Detect which cell encompasses the target text, then output its (X, Y) center coordinate. 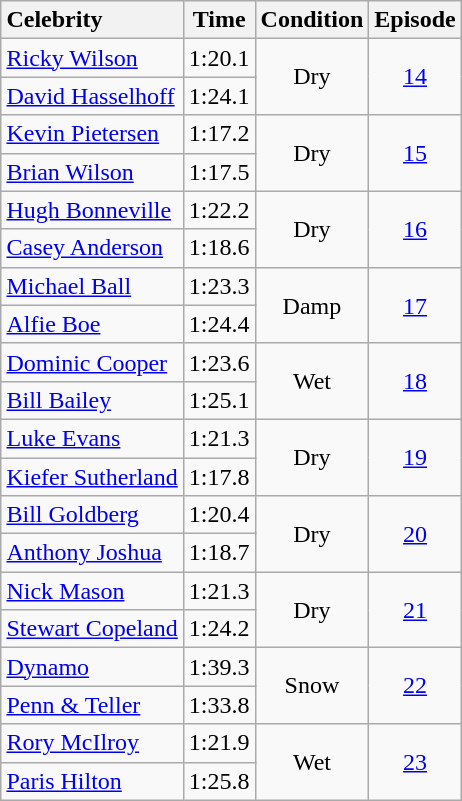
Penn & Teller (92, 705)
21 (415, 610)
Hugh Bonneville (92, 210)
Condition (312, 20)
Nick Mason (92, 591)
David Hasselhoff (92, 96)
Bill Goldberg (92, 515)
Celebrity (92, 20)
1:25.1 (219, 400)
1:24.2 (219, 629)
1:24.4 (219, 324)
Damp (312, 305)
17 (415, 305)
1:33.8 (219, 705)
Stewart Copeland (92, 629)
1:17.5 (219, 172)
1:25.8 (219, 781)
1:23.3 (219, 286)
23 (415, 762)
Brian Wilson (92, 172)
1:22.2 (219, 210)
20 (415, 534)
Luke Evans (92, 438)
14 (415, 77)
Casey Anderson (92, 248)
16 (415, 229)
Kiefer Sutherland (92, 477)
Paris Hilton (92, 781)
Alfie Boe (92, 324)
1:20.1 (219, 58)
1:21.9 (219, 743)
Kevin Pietersen (92, 134)
1:18.6 (219, 248)
1:39.3 (219, 667)
1:23.6 (219, 362)
Episode (415, 20)
Michael Ball (92, 286)
1:20.4 (219, 515)
Anthony Joshua (92, 553)
Time (219, 20)
15 (415, 153)
Snow (312, 686)
1:24.1 (219, 96)
Rory McIlroy (92, 743)
1:18.7 (219, 553)
22 (415, 686)
Ricky Wilson (92, 58)
18 (415, 381)
Dominic Cooper (92, 362)
1:17.8 (219, 477)
1:17.2 (219, 134)
19 (415, 457)
Bill Bailey (92, 400)
Dynamo (92, 667)
